Search for the cell housing the specified text and yield its [X, Y] center coordinate. 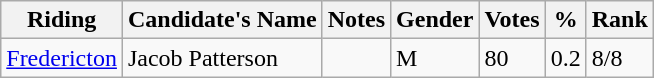
Votes [512, 20]
8/8 [620, 58]
Gender [435, 20]
0.2 [566, 58]
Riding [62, 20]
% [566, 20]
M [435, 58]
Candidate's Name [222, 20]
Jacob Patterson [222, 58]
Fredericton [62, 58]
Rank [620, 20]
Notes [356, 20]
80 [512, 58]
